Extract the [X, Y] coordinate from the center of the cell holding the provided text.  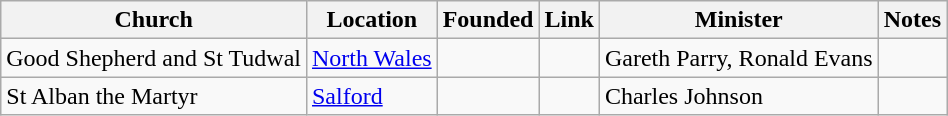
Church [154, 20]
Notes [912, 20]
Location [372, 20]
St Alban the Martyr [154, 96]
North Wales [372, 58]
Minister [738, 20]
Link [569, 20]
Gareth Parry, Ronald Evans [738, 58]
Good Shepherd and St Tudwal [154, 58]
Founded [488, 20]
Salford [372, 96]
Charles Johnson [738, 96]
